Return the (X, Y) coordinate for the center point of the cell that contains the specified text.  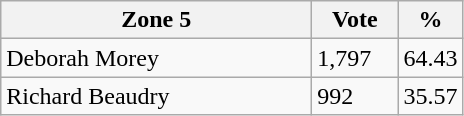
Vote (355, 20)
Zone 5 (156, 20)
64.43 (430, 58)
1,797 (355, 58)
992 (355, 96)
Richard Beaudry (156, 96)
Deborah Morey (156, 58)
35.57 (430, 96)
% (430, 20)
